Return [X, Y] of the center of cell containing provided text 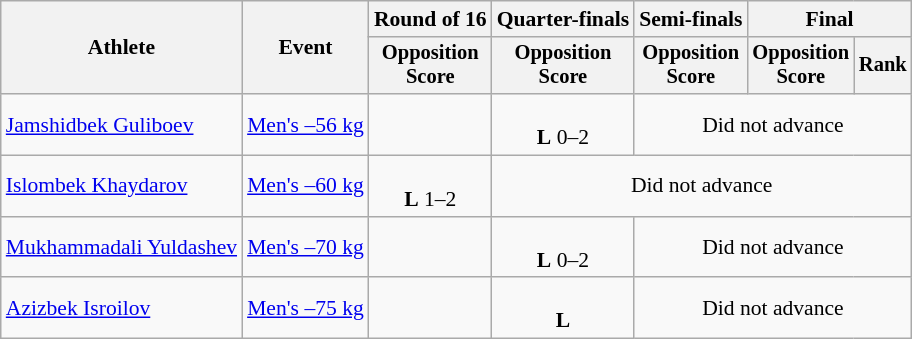
Men's –56 kg [306, 124]
Event [306, 48]
L [563, 308]
Athlete [122, 48]
Semi-finals [690, 19]
Islombek Khaydarov [122, 186]
Round of 16 [430, 19]
L 1–2 [430, 186]
Men's –75 kg [306, 308]
Jamshidbek Guliboev [122, 124]
Azizbek Isroilov [122, 308]
Mukhammadali Yuldashev [122, 248]
Final [829, 19]
Rank [883, 66]
Quarter-finals [563, 19]
Men's –60 kg [306, 186]
Men's –70 kg [306, 248]
